Extract the [X, Y] coordinate from the center of the cell holding the provided text.  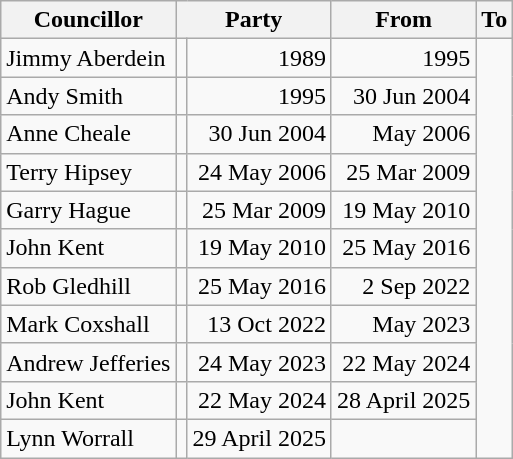
Garry Hague [88, 210]
24 May 2023 [259, 362]
28 April 2025 [403, 400]
Mark Coxshall [88, 324]
1989 [259, 58]
Jimmy Aberdein [88, 58]
24 May 2006 [259, 172]
May 2023 [403, 324]
Andy Smith [88, 96]
2 Sep 2022 [403, 286]
Lynn Worrall [88, 438]
29 April 2025 [259, 438]
Councillor [88, 20]
Anne Cheale [88, 134]
Terry Hipsey [88, 172]
Party [254, 20]
From [403, 20]
13 Oct 2022 [259, 324]
To [494, 20]
Andrew Jefferies [88, 362]
May 2006 [403, 134]
Rob Gledhill [88, 286]
